Return [X, Y] of the center of cell containing provided text 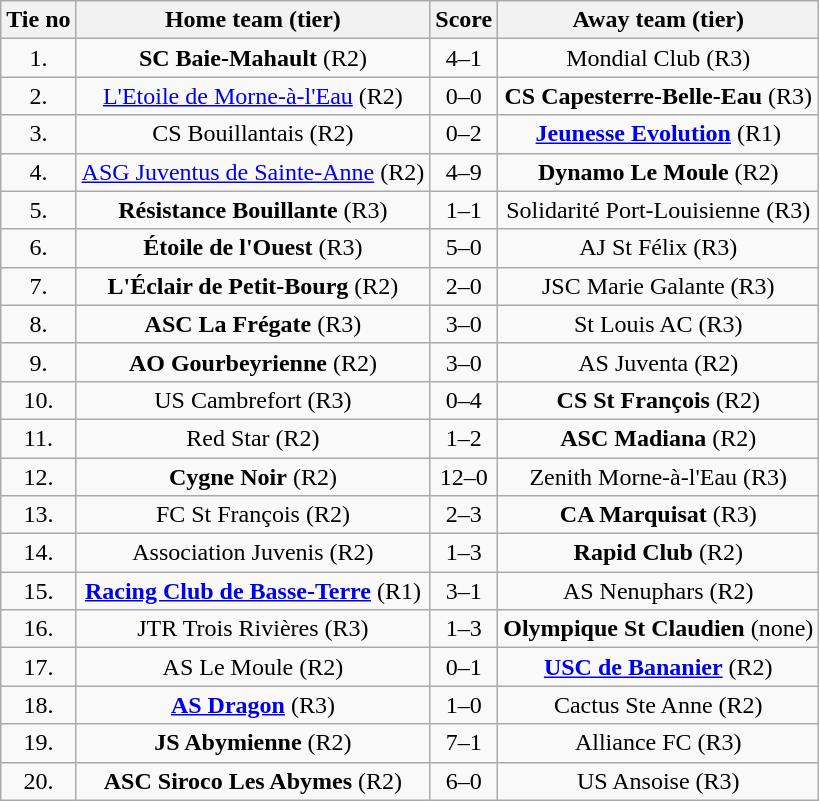
Rapid Club (R2) [658, 553]
7. [38, 286]
Association Juvenis (R2) [253, 553]
AS Le Moule (R2) [253, 667]
Résistance Bouillante (R3) [253, 210]
7–1 [464, 743]
Mondial Club (R3) [658, 58]
Cygne Noir (R2) [253, 477]
4–1 [464, 58]
1–2 [464, 438]
0–0 [464, 96]
5–0 [464, 248]
8. [38, 324]
US Ansoise (R3) [658, 781]
L'Etoile de Morne-à-l'Eau (R2) [253, 96]
2. [38, 96]
20. [38, 781]
15. [38, 591]
CS Bouillantais (R2) [253, 134]
CA Marquisat (R3) [658, 515]
St Louis AC (R3) [658, 324]
ASC Madiana (R2) [658, 438]
0–4 [464, 400]
2–0 [464, 286]
3. [38, 134]
Olympique St Claudien (none) [658, 629]
Solidarité Port-Louisienne (R3) [658, 210]
6. [38, 248]
CS Capesterre-Belle-Eau (R3) [658, 96]
1–0 [464, 705]
9. [38, 362]
Cactus Ste Anne (R2) [658, 705]
CS St François (R2) [658, 400]
Zenith Morne-à-l'Eau (R3) [658, 477]
11. [38, 438]
USC de Bananier (R2) [658, 667]
L'Éclair de Petit-Bourg (R2) [253, 286]
3–1 [464, 591]
4–9 [464, 172]
12–0 [464, 477]
6–0 [464, 781]
AS Dragon (R3) [253, 705]
AS Juventa (R2) [658, 362]
Score [464, 20]
SC Baie-Mahault (R2) [253, 58]
JS Abymienne (R2) [253, 743]
12. [38, 477]
16. [38, 629]
2–3 [464, 515]
14. [38, 553]
10. [38, 400]
Tie no [38, 20]
Alliance FC (R3) [658, 743]
Red Star (R2) [253, 438]
5. [38, 210]
AJ St Félix (R3) [658, 248]
AO Gourbeyrienne (R2) [253, 362]
1. [38, 58]
JSC Marie Galante (R3) [658, 286]
17. [38, 667]
4. [38, 172]
13. [38, 515]
Jeunesse Evolution (R1) [658, 134]
0–2 [464, 134]
1–1 [464, 210]
Home team (tier) [253, 20]
AS Nenuphars (R2) [658, 591]
Away team (tier) [658, 20]
18. [38, 705]
FC St François (R2) [253, 515]
JTR Trois Rivières (R3) [253, 629]
Racing Club de Basse-Terre (R1) [253, 591]
ASC Siroco Les Abymes (R2) [253, 781]
Dynamo Le Moule (R2) [658, 172]
ASG Juventus de Sainte-Anne (R2) [253, 172]
0–1 [464, 667]
US Cambrefort (R3) [253, 400]
Étoile de l'Ouest (R3) [253, 248]
19. [38, 743]
ASC La Frégate (R3) [253, 324]
